Pinpoint the cell where the given text exists, returning its (X, Y) midpoint coordinate. 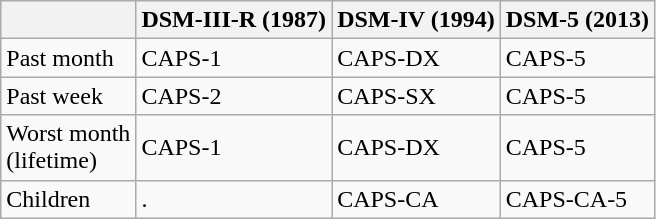
DSM-5 (2013) (577, 20)
. (234, 199)
Past week (68, 96)
CAPS-CA (416, 199)
CAPS-2 (234, 96)
DSM-IV (1994) (416, 20)
DSM-III-R (1987) (234, 20)
Worst month(lifetime) (68, 148)
CAPS-CA-5 (577, 199)
CAPS-SX (416, 96)
Past month (68, 58)
Children (68, 199)
